Find where the given text appears and provide that cell's center as [X, Y] coordinate. 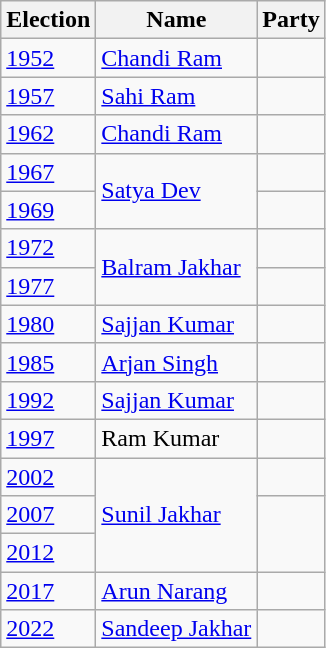
1967 [48, 172]
Sunil Jakhar [176, 515]
1985 [48, 362]
Election [48, 20]
1997 [48, 438]
Party [291, 20]
1952 [48, 58]
2022 [48, 629]
2017 [48, 591]
Name [176, 20]
Arjan Singh [176, 362]
Arun Narang [176, 591]
1992 [48, 400]
1972 [48, 248]
Balram Jakhar [176, 267]
1977 [48, 286]
Ram Kumar [176, 438]
1962 [48, 134]
2007 [48, 515]
Sandeep Jakhar [176, 629]
1969 [48, 210]
1957 [48, 96]
Satya Dev [176, 191]
2002 [48, 477]
2012 [48, 553]
Sahi Ram [176, 96]
1980 [48, 324]
